Find where the given text appears and provide that cell's center as [x, y] coordinate. 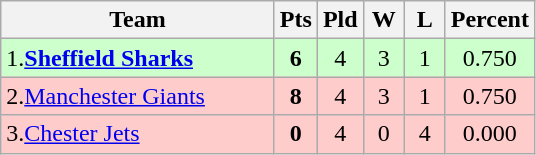
3.Chester Jets [138, 134]
Team [138, 20]
Pld [340, 20]
Pts [296, 20]
L [424, 20]
0.000 [490, 134]
Percent [490, 20]
W [384, 20]
6 [296, 58]
8 [296, 96]
1.Sheffield Sharks [138, 58]
2.Manchester Giants [138, 96]
